Determine the [x, y] coordinate at the center of the cell enclosing the given text.  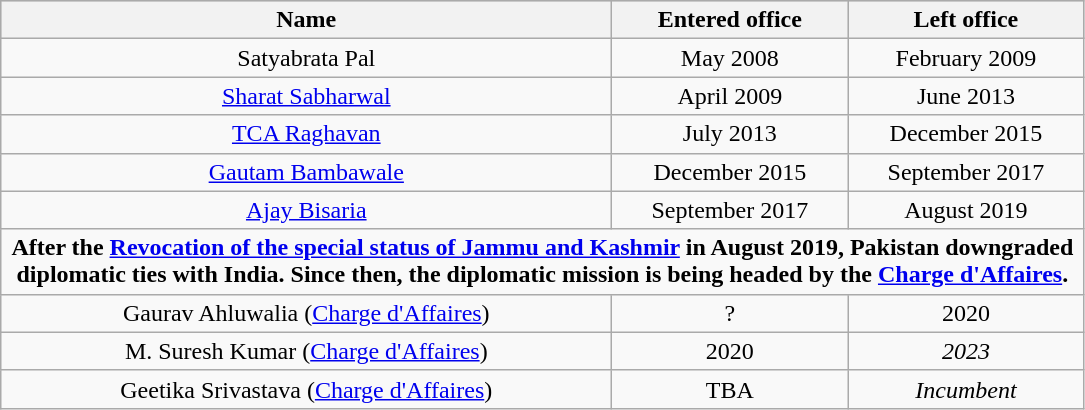
Satyabrata Pal [306, 58]
July 2013 [730, 134]
February 2009 [966, 58]
Left office [966, 20]
May 2008 [730, 58]
Incumbent [966, 389]
M. Suresh Kumar (Charge d'Affaires) [306, 351]
TCA Raghavan [306, 134]
2023 [966, 351]
? [730, 313]
Name [306, 20]
Gaurav Ahluwalia (Charge d'Affaires) [306, 313]
April 2009 [730, 96]
Sharat Sabharwal [306, 96]
Ajay Bisaria [306, 210]
TBA [730, 389]
Geetika Srivastava (Charge d'Affaires) [306, 389]
August 2019 [966, 210]
Gautam Bambawale [306, 172]
June 2013 [966, 96]
Entered office [730, 20]
